Detect which cell encompasses the target text, then output its (X, Y) center coordinate. 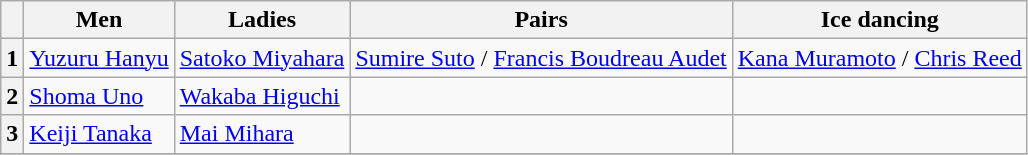
Keiji Tanaka (99, 134)
Satoko Miyahara (262, 58)
3 (12, 134)
Shoma Uno (99, 96)
Mai Mihara (262, 134)
Yuzuru Hanyu (99, 58)
Ice dancing (880, 20)
1 (12, 58)
Pairs (541, 20)
2 (12, 96)
Sumire Suto / Francis Boudreau Audet (541, 58)
Ladies (262, 20)
Wakaba Higuchi (262, 96)
Men (99, 20)
Kana Muramoto / Chris Reed (880, 58)
